Return [X, Y] of the center of cell containing provided text 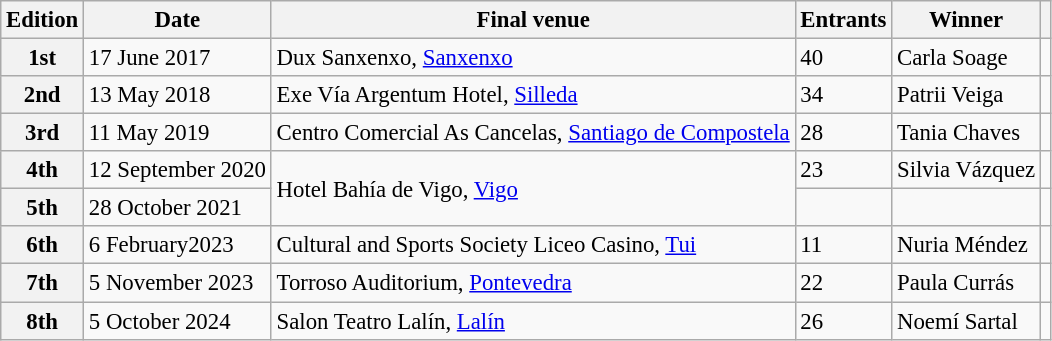
6 February2023 [178, 245]
11 [844, 245]
Exe Vía Argentum Hotel, Silleda [533, 95]
5 October 2024 [178, 321]
22 [844, 283]
17 June 2017 [178, 58]
Edition [42, 20]
Torroso Auditorium, Pontevedra [533, 283]
Paula Currás [966, 283]
2nd [42, 95]
Dux Sanxenxo, Sanxenxo [533, 58]
Salon Teatro Lalín, Lalín [533, 321]
Noemí Sartal [966, 321]
4th [42, 170]
11 May 2019 [178, 133]
5 November 2023 [178, 283]
3rd [42, 133]
Cultural and Sports Society Liceo Casino, Tui [533, 245]
28 October 2021 [178, 208]
6th [42, 245]
28 [844, 133]
26 [844, 321]
Tania Chaves [966, 133]
Date [178, 20]
13 May 2018 [178, 95]
Nuria Méndez [966, 245]
40 [844, 58]
Winner [966, 20]
Silvia Vázquez [966, 170]
Patrii Veiga [966, 95]
Final venue [533, 20]
23 [844, 170]
7th [42, 283]
Centro Comercial As Cancelas, Santiago de Compostela [533, 133]
8th [42, 321]
12 September 2020 [178, 170]
1st [42, 58]
Carla Soage [966, 58]
5th [42, 208]
Entrants [844, 20]
34 [844, 95]
Hotel Bahía de Vigo, Vigo [533, 188]
